Pinpoint the cell where the given text exists, returning its (X, Y) midpoint coordinate. 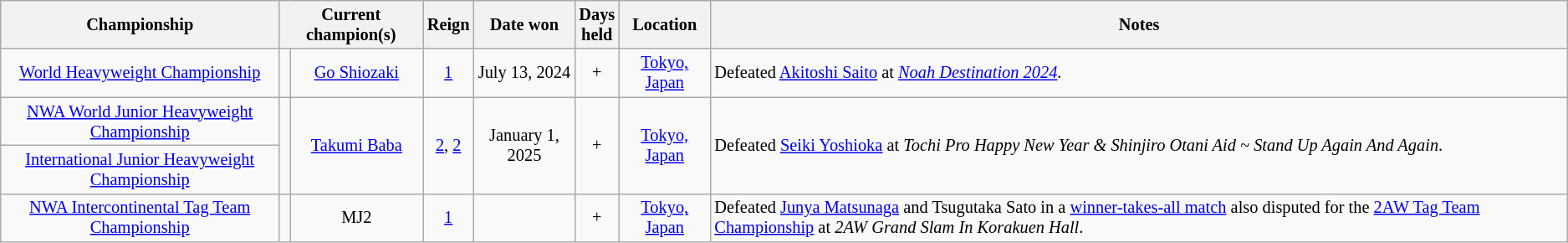
World Heavyweight Championship (140, 73)
Defeated Seiki Yoshioka at Tochi Pro Happy New Year & Shinjiro Otani Aid ~ Stand Up Again And Again. (1139, 146)
Reign (448, 24)
Defeated Akitoshi Saito at Noah Destination 2024. (1139, 73)
NWA Intercontinental Tag Team Championship (140, 218)
Go Shiozaki (356, 73)
Championship (140, 24)
NWA World Junior Heavyweight Championship (140, 121)
Notes (1139, 24)
January 1, 2025 (524, 146)
Current champion(s) (351, 24)
International Junior Heavyweight Championship (140, 169)
Daysheld (597, 24)
MJ2 (356, 218)
Location (664, 24)
2, 2 (448, 146)
July 13, 2024 (524, 73)
Date won (524, 24)
Takumi Baba (356, 146)
